Capture the cell that displays the provided text and extract its (X, Y) central coordinate. 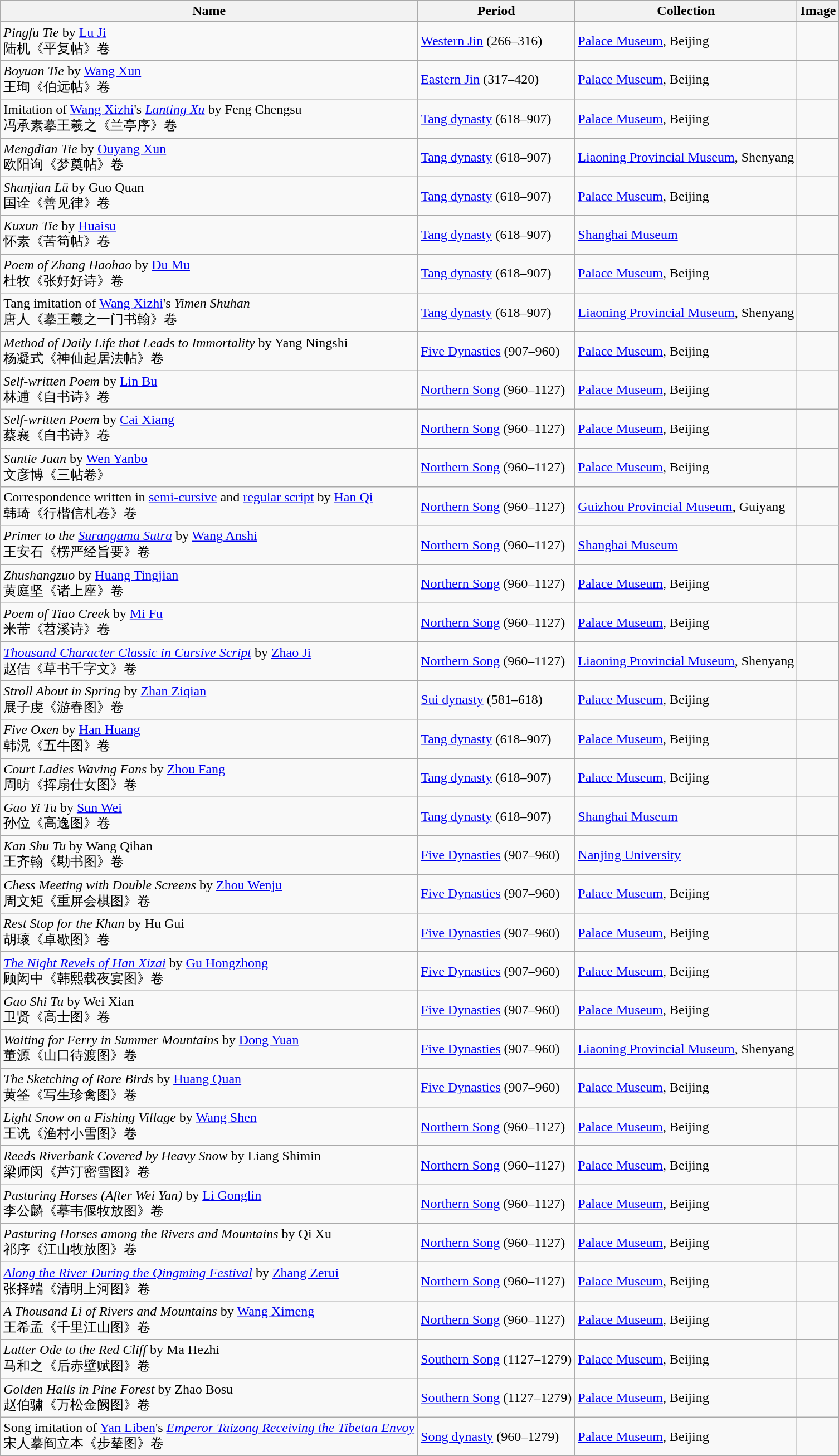
Poem of Tiao Creek by Mi Fu米芾《苕溪诗》卷 (209, 622)
Rest Stop for the Khan by Hu Gui胡瓌《卓歇图》卷 (209, 933)
Western Jin (266–316) (496, 41)
Thousand Character Classic in Cursive Script by Zhao Ji赵佶《草书千字文》卷 (209, 661)
Gao Yi Tu by Sun Wei孙位《高逸图》卷 (209, 816)
Light Snow on a Fishing Village by Wang Shen王诜《渔村小雪图》卷 (209, 1127)
Gao Shi Tu by Wei Xian卫贤《高士图》卷 (209, 1010)
Song imitation of Yan Liben's Emperor Taizong Receiving the Tibetan Envoy宋人摹阎立本《步辇图》卷 (209, 1436)
Method of Daily Life that Leads to Immortality by Yang Ningshi杨凝式《神仙起居法帖》卷 (209, 351)
Correspondence written in semi-cursive and regular script by Han Qi韩琦《行楷信札卷》卷 (209, 507)
Kuxun Tie by Huaisu怀素《苦筍帖》卷 (209, 235)
Sui dynasty (581–618) (496, 700)
Eastern Jin (317–420) (496, 80)
Image (818, 11)
Kan Shu Tu by Wang Qihan王齐翰《勘书图》卷 (209, 855)
Pingfu Tie by Lu Ji陆机《平复帖》卷 (209, 41)
Poem of Zhang Haohao by Du Mu杜牧《张好好诗》卷 (209, 274)
Reeds Riverbank Covered by Heavy Snow by Liang Shimin梁师闵《芦汀密雪图》卷 (209, 1165)
Pasturing Horses among the Rivers and Mountains by Qi Xu祁序《江山牧放图》卷 (209, 1243)
Shanjian Lü by Guo Quan国诠《善见律》卷 (209, 196)
Primer to the Surangama Sutra by Wang Anshi王安石《楞严经旨要》卷 (209, 545)
Self-written Poem by Lin Bu林逋《自书诗》卷 (209, 390)
Period (496, 11)
Court Ladies Waving Fans by Zhou Fang周昉《挥扇仕女图》卷 (209, 777)
Golden Halls in Pine Forest by Zhao Bosu赵伯骕《万松金阙图》卷 (209, 1398)
Boyuan Tie by Wang Xun王珣《伯远帖》卷 (209, 80)
Tang imitation of Wang Xizhi's Yimen Shuhan唐人《摹王羲之一门书翰》卷 (209, 313)
The Night Revels of Han Xizai by Gu Hongzhong顾闳中《韩熙载夜宴图》卷 (209, 971)
Imitation of Wang Xizhi's Lanting Xu by Feng Chengsu冯承素摹王羲之《兰亭序》卷 (209, 119)
Zhushangzuo by Huang Tingjian黄庭坚《诸上座》卷 (209, 584)
Nanjing University (686, 855)
Guizhou Provincial Museum, Guiyang (686, 507)
Waiting for Ferry in Summer Mountains by Dong Yuan董源《山口待渡图》卷 (209, 1049)
Latter Ode to the Red Cliff by Ma Hezhi马和之《后赤壁赋图》卷 (209, 1359)
Stroll About in Spring by Zhan Ziqian展子虔《游春图》卷 (209, 700)
Name (209, 11)
Collection (686, 11)
Five Oxen by Han Huang韩滉《五牛图》卷 (209, 739)
The Sketching of Rare Birds by Huang Quan黄筌《写生珍禽图》卷 (209, 1088)
A Thousand Li of Rivers and Mountains by Wang Ximeng王希孟《千里江山图》卷 (209, 1320)
Along the River During the Qingming Festival by Zhang Zerui张择端《清明上河图》卷 (209, 1282)
Mengdian Tie by Ouyang Xun欧阳询《梦奠帖》卷 (209, 158)
Self-written Poem by Cai Xiang蔡襄《自书诗》卷 (209, 428)
Pasturing Horses (After Wei Yan) by Li Gonglin李公麟《摹韦偃牧放图》卷 (209, 1204)
Song dynasty (960–1279) (496, 1436)
Chess Meeting with Double Screens by Zhou Wenju周文矩《重屏会棋图》卷 (209, 894)
Santie Juan by Wen Yanbo文彦博《三帖卷》 (209, 468)
